Output the (X, Y) coordinate of the center of the cell containing the given text.  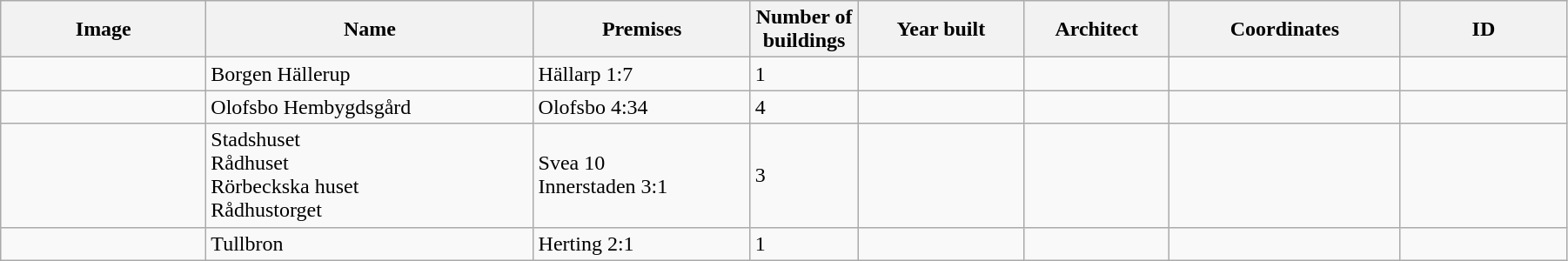
ID (1483, 30)
Olofsbo 4:34 (642, 107)
Coordinates (1284, 30)
Architect (1096, 30)
Tullbron (370, 244)
Number ofbuildings (804, 30)
Herting 2:1 (642, 244)
Olofsbo Hembygdsgård (370, 107)
Svea 10Innerstaden 3:1 (642, 176)
StadshusetRådhusetRörbeckska husetRådhustorget (370, 176)
Year built (941, 30)
Hällarp 1:7 (642, 74)
Image (104, 30)
Name (370, 30)
Premises (642, 30)
Borgen Hällerup (370, 74)
3 (804, 176)
4 (804, 107)
